Find where the given text appears and provide that cell's center as [x, y] coordinate. 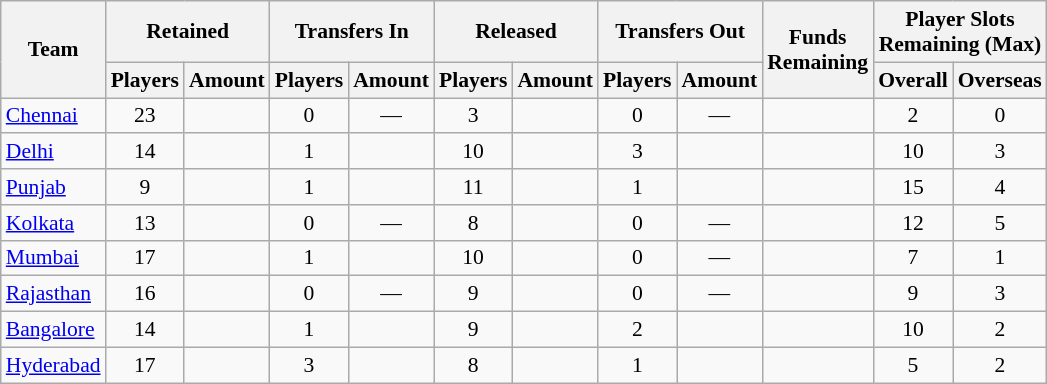
Transfers In [352, 32]
Chennai [54, 116]
Team [54, 50]
11 [473, 187]
Transfers Out [680, 32]
7 [913, 258]
Overall [913, 80]
Hyderabad [54, 365]
15 [913, 187]
12 [913, 222]
Player Slots Remaining (Max) [960, 32]
23 [145, 116]
Released [516, 32]
Rajasthan [54, 294]
Funds Remaining [818, 50]
4 [1000, 187]
Bangalore [54, 329]
Kolkata [54, 222]
Overseas [1000, 80]
16 [145, 294]
Retained [188, 32]
Punjab [54, 187]
13 [145, 222]
Mumbai [54, 258]
Delhi [54, 151]
